Return the [X, Y] coordinate for the center point of the cell that contains the specified text.  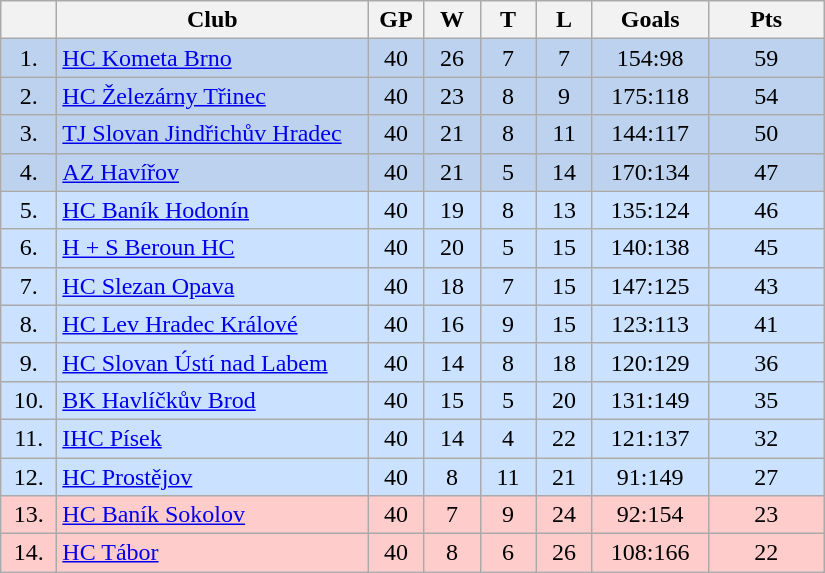
4. [29, 172]
9. [29, 362]
AZ Havířov [212, 172]
135:124 [650, 210]
HC Lev Hradec Králové [212, 324]
H + S Beroun HC [212, 248]
6. [29, 248]
47 [766, 172]
1. [29, 58]
41 [766, 324]
13. [29, 515]
4 [508, 438]
13 [564, 210]
35 [766, 400]
IHC Písek [212, 438]
3. [29, 134]
HC Slezan Opava [212, 286]
175:118 [650, 96]
32 [766, 438]
16 [452, 324]
6 [508, 553]
HC Železárny Třinec [212, 96]
Pts [766, 20]
170:134 [650, 172]
24 [564, 515]
45 [766, 248]
7. [29, 286]
92:154 [650, 515]
11. [29, 438]
140:138 [650, 248]
HC Prostějov [212, 477]
91:149 [650, 477]
8. [29, 324]
HC Slovan Ústí nad Labem [212, 362]
121:137 [650, 438]
HC Tábor [212, 553]
TJ Slovan Jindřichův Hradec [212, 134]
54 [766, 96]
Goals [650, 20]
46 [766, 210]
5. [29, 210]
14. [29, 553]
36 [766, 362]
131:149 [650, 400]
HC Kometa Brno [212, 58]
GP [396, 20]
2. [29, 96]
123:113 [650, 324]
43 [766, 286]
L [564, 20]
19 [452, 210]
27 [766, 477]
W [452, 20]
120:129 [650, 362]
T [508, 20]
154:98 [650, 58]
BK Havlíčkův Brod [212, 400]
50 [766, 134]
59 [766, 58]
HC Baník Hodonín [212, 210]
10. [29, 400]
HC Baník Sokolov [212, 515]
147:125 [650, 286]
108:166 [650, 553]
12. [29, 477]
Club [212, 20]
144:117 [650, 134]
